From the cell containing the given text, extract its center point as (x, y) coordinate. 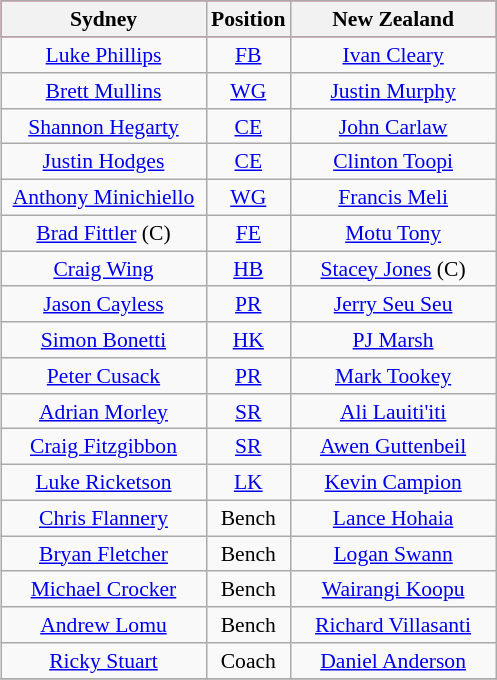
Richard Villasanti (394, 625)
PJ Marsh (394, 340)
HB (248, 269)
Luke Ricketson (104, 482)
Justin Murphy (394, 91)
Position (248, 19)
Luke Phillips (104, 55)
Andrew Lomu (104, 625)
FB (248, 55)
Anthony Minichiello (104, 197)
Peter Cusack (104, 376)
Shannon Hegarty (104, 126)
Stacey Jones (C) (394, 269)
Coach (248, 661)
Kevin Campion (394, 482)
Lance Hohaia (394, 518)
Ivan Cleary (394, 55)
Wairangi Koopu (394, 589)
Brad Fittler (C) (104, 233)
Ricky Stuart (104, 661)
Adrian Morley (104, 411)
Chris Flannery (104, 518)
Ali Lauiti'iti (394, 411)
Brett Mullins (104, 91)
Jason Cayless (104, 304)
LK (248, 482)
Mark Tookey (394, 376)
Craig Wing (104, 269)
Logan Swann (394, 554)
Daniel Anderson (394, 661)
New Zealand (394, 19)
HK (248, 340)
FE (248, 233)
Motu Tony (394, 233)
Michael Crocker (104, 589)
Simon Bonetti (104, 340)
Sydney (104, 19)
Awen Guttenbeil (394, 447)
Bryan Fletcher (104, 554)
Justin Hodges (104, 162)
John Carlaw (394, 126)
Jerry Seu Seu (394, 304)
Francis Meli (394, 197)
Clinton Toopi (394, 162)
Craig Fitzgibbon (104, 447)
